Provide the (X, Y) coordinate of the cell's center where the given text is located.  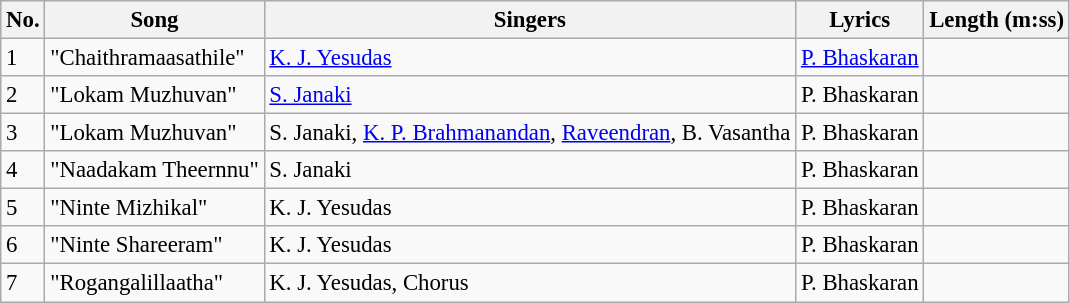
Singers (530, 20)
2 (23, 95)
1 (23, 58)
"Ninte Mizhikal" (154, 208)
No. (23, 20)
"Ninte Shareeram" (154, 245)
3 (23, 133)
5 (23, 208)
Song (154, 20)
Lyrics (860, 20)
K. J. Yesudas, Chorus (530, 283)
S. Janaki, K. P. Brahmanandan, Raveendran, B. Vasantha (530, 133)
7 (23, 283)
Length (m:ss) (996, 20)
"Rogangalillaatha" (154, 283)
4 (23, 170)
"Naadakam Theernnu" (154, 170)
"Chaithramaasathile" (154, 58)
6 (23, 245)
